Detect which cell encompasses the target text, then output its (X, Y) center coordinate. 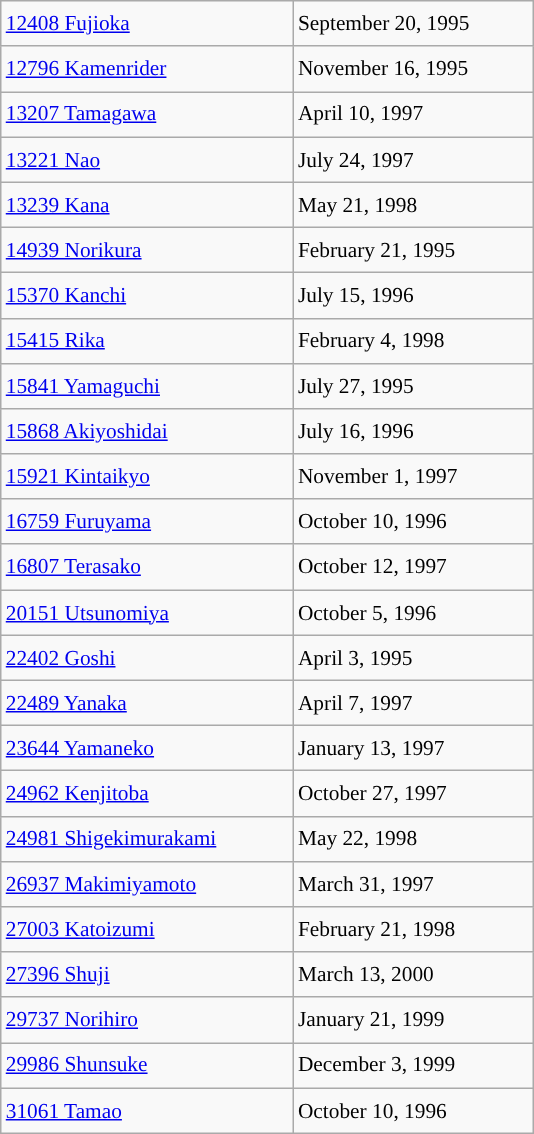
December 3, 1999 (413, 1066)
October 5, 1996 (413, 612)
July 16, 1996 (413, 432)
13239 Kana (147, 204)
July 27, 1995 (413, 386)
12408 Fujioka (147, 24)
February 21, 1995 (413, 250)
October 12, 1997 (413, 566)
13207 Tamagawa (147, 114)
15841 Yamaguchi (147, 386)
12796 Kamenrider (147, 68)
16759 Furuyama (147, 522)
31061 Tamao (147, 1110)
April 3, 1995 (413, 658)
13221 Nao (147, 160)
26937 Makimiyamoto (147, 884)
July 24, 1997 (413, 160)
14939 Norikura (147, 250)
November 16, 1995 (413, 68)
April 7, 1997 (413, 702)
November 1, 1997 (413, 476)
February 4, 1998 (413, 340)
September 20, 1995 (413, 24)
15868 Akiyoshidai (147, 432)
24981 Shigekimurakami (147, 838)
July 15, 1996 (413, 296)
29986 Shunsuke (147, 1066)
February 21, 1998 (413, 930)
15370 Kanchi (147, 296)
May 21, 1998 (413, 204)
24962 Kenjitoba (147, 794)
15921 Kintaikyo (147, 476)
27396 Shuji (147, 974)
23644 Yamaneko (147, 748)
January 21, 1999 (413, 1020)
April 10, 1997 (413, 114)
March 13, 2000 (413, 974)
20151 Utsunomiya (147, 612)
22489 Yanaka (147, 702)
16807 Terasako (147, 566)
October 27, 1997 (413, 794)
15415 Rika (147, 340)
29737 Norihiro (147, 1020)
22402 Goshi (147, 658)
March 31, 1997 (413, 884)
27003 Katoizumi (147, 930)
May 22, 1998 (413, 838)
January 13, 1997 (413, 748)
